Detect which cell encompasses the target text, then output its [x, y] center coordinate. 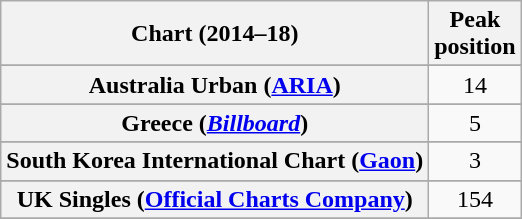
Chart (2014–18) [215, 34]
Australia Urban (ARIA) [215, 85]
14 [475, 85]
5 [475, 123]
South Korea International Chart (Gaon) [215, 161]
3 [475, 161]
Greece (Billboard) [215, 123]
UK Singles (Official Charts Company) [215, 199]
154 [475, 199]
Peakposition [475, 34]
